For the text-containing cell, return its midpoint in [X, Y] coordinate format. 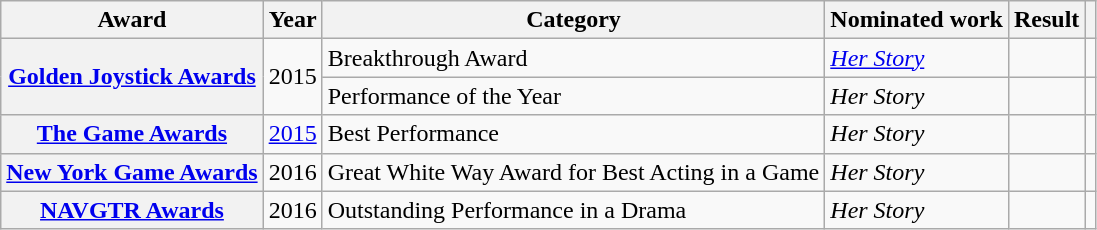
Golden Joystick Awards [132, 77]
NAVGTR Awards [132, 210]
Year [292, 20]
Category [574, 20]
Award [132, 20]
Result [1046, 20]
Breakthrough Award [574, 58]
Outstanding Performance in a Drama [574, 210]
Great White Way Award for Best Acting in a Game [574, 172]
New York Game Awards [132, 172]
Nominated work [917, 20]
Performance of the Year [574, 96]
Best Performance [574, 134]
The Game Awards [132, 134]
